Pinpoint the cell where the given text exists, returning its [X, Y] midpoint coordinate. 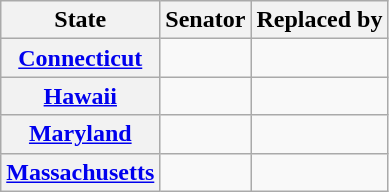
Senator [206, 20]
Replaced by [320, 20]
Maryland [80, 134]
Hawaii [80, 96]
State [80, 20]
Massachusetts [80, 172]
Connecticut [80, 58]
